Locate the cell with the specified text and output its [X, Y] center coordinate. 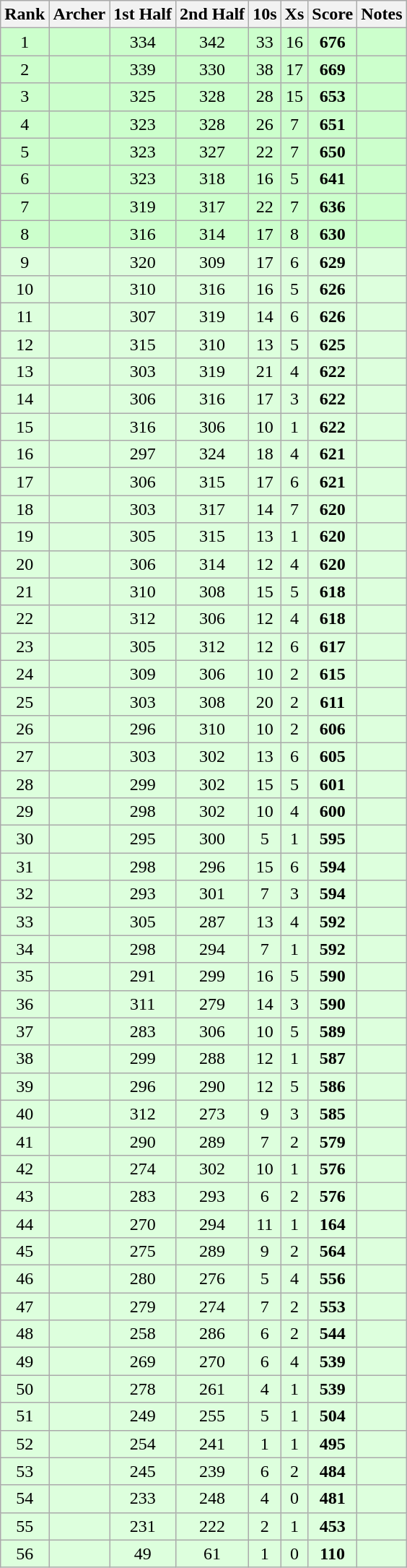
300 [212, 839]
29 [25, 812]
342 [212, 42]
330 [212, 69]
239 [212, 1471]
324 [212, 454]
269 [143, 1361]
504 [333, 1416]
641 [333, 179]
579 [333, 1141]
110 [333, 1554]
556 [333, 1279]
254 [143, 1444]
276 [212, 1279]
669 [333, 69]
280 [143, 1279]
241 [212, 1444]
34 [25, 949]
275 [143, 1252]
585 [333, 1114]
222 [212, 1526]
651 [333, 124]
564 [333, 1252]
248 [212, 1499]
1st Half [143, 14]
650 [333, 152]
53 [25, 1471]
164 [333, 1224]
231 [143, 1526]
40 [25, 1114]
31 [25, 867]
39 [25, 1086]
30 [25, 839]
291 [143, 976]
630 [333, 234]
676 [333, 42]
601 [333, 784]
51 [25, 1416]
258 [143, 1334]
611 [333, 701]
36 [25, 1004]
325 [143, 97]
48 [25, 1334]
629 [333, 261]
495 [333, 1444]
606 [333, 729]
19 [25, 537]
24 [25, 674]
37 [25, 1031]
245 [143, 1471]
301 [212, 894]
46 [25, 1279]
287 [212, 922]
320 [143, 261]
261 [212, 1389]
41 [25, 1141]
50 [25, 1389]
42 [25, 1169]
589 [333, 1031]
553 [333, 1307]
255 [212, 1416]
288 [212, 1059]
297 [143, 454]
327 [212, 152]
233 [143, 1499]
617 [333, 646]
587 [333, 1059]
Rank [25, 14]
61 [212, 1554]
318 [212, 179]
32 [25, 894]
334 [143, 42]
273 [212, 1114]
653 [333, 97]
55 [25, 1526]
636 [333, 207]
307 [143, 316]
605 [333, 756]
484 [333, 1471]
10s [265, 14]
Notes [382, 14]
249 [143, 1416]
295 [143, 839]
Xs [294, 14]
453 [333, 1526]
Score [333, 14]
2nd Half [212, 14]
595 [333, 839]
43 [25, 1196]
278 [143, 1389]
27 [25, 756]
52 [25, 1444]
Archer [79, 14]
45 [25, 1252]
35 [25, 976]
625 [333, 345]
25 [25, 701]
56 [25, 1554]
311 [143, 1004]
586 [333, 1086]
47 [25, 1307]
481 [333, 1499]
600 [333, 812]
339 [143, 69]
54 [25, 1499]
544 [333, 1334]
23 [25, 646]
286 [212, 1334]
615 [333, 674]
44 [25, 1224]
